Locate the cell with the specified text and output its [x, y] center coordinate. 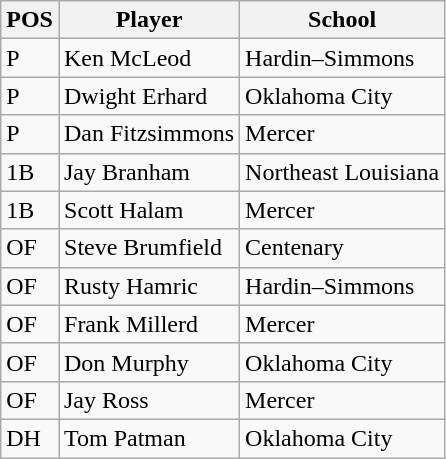
Tom Patman [148, 438]
Don Murphy [148, 362]
Steve Brumfield [148, 248]
Player [148, 20]
Centenary [342, 248]
Frank Millerd [148, 324]
Rusty Hamric [148, 286]
DH [30, 438]
POS [30, 20]
Scott Halam [148, 210]
Dwight Erhard [148, 96]
Dan Fitzsimmons [148, 134]
School [342, 20]
Jay Branham [148, 172]
Northeast Louisiana [342, 172]
Ken McLeod [148, 58]
Jay Ross [148, 400]
